Detect which cell encompasses the target text, then output its [X, Y] center coordinate. 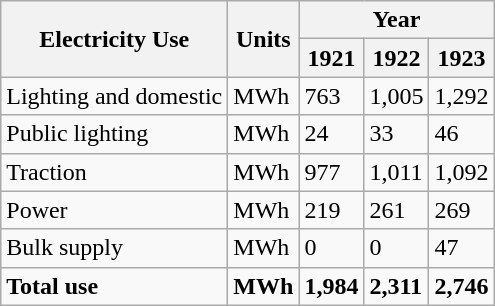
Total use [114, 286]
1,011 [396, 172]
Year [396, 20]
1921 [332, 58]
763 [332, 96]
24 [332, 134]
Traction [114, 172]
219 [332, 210]
2,746 [462, 286]
2,311 [396, 286]
46 [462, 134]
1,005 [396, 96]
1,292 [462, 96]
261 [396, 210]
977 [332, 172]
1,092 [462, 172]
Power [114, 210]
269 [462, 210]
1923 [462, 58]
47 [462, 248]
1922 [396, 58]
33 [396, 134]
Electricity Use [114, 39]
Units [264, 39]
1,984 [332, 286]
Bulk supply [114, 248]
Public lighting [114, 134]
Lighting and domestic [114, 96]
